Scan for the cell matching the given text and deliver its [x, y] coordinate at center. 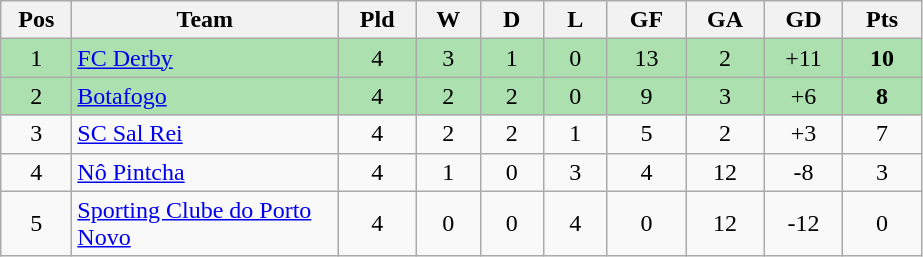
Botafogo [205, 96]
Pts [882, 20]
SC Sal Rei [205, 134]
-8 [804, 172]
Sporting Clube do Porto Novo [205, 224]
GA [726, 20]
Pos [36, 20]
7 [882, 134]
Nô Pintcha [205, 172]
L [576, 20]
+6 [804, 96]
-12 [804, 224]
10 [882, 58]
FC Derby [205, 58]
Pld [378, 20]
8 [882, 96]
+11 [804, 58]
9 [646, 96]
GF [646, 20]
D [512, 20]
13 [646, 58]
+3 [804, 134]
GD [804, 20]
W [448, 20]
Team [205, 20]
